Extract the [x, y] coordinate from the center of the cell holding the provided text.  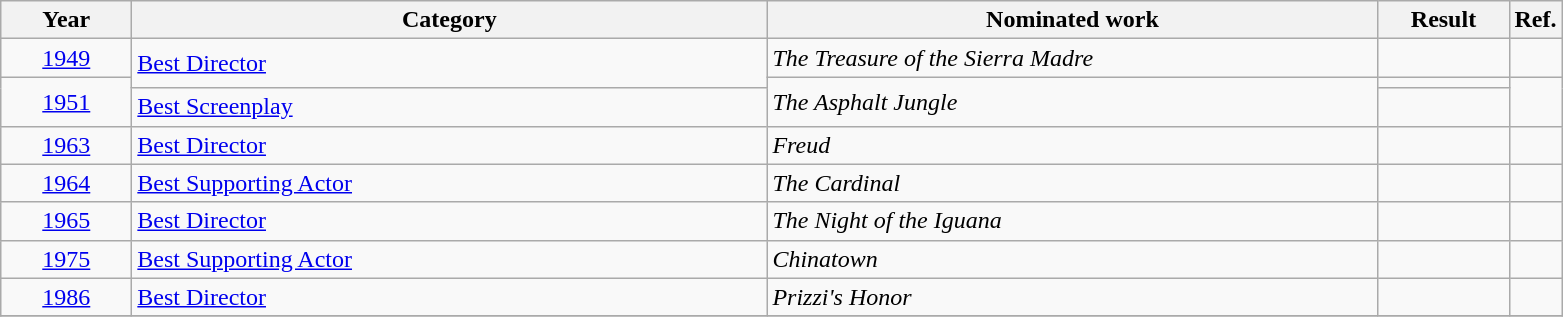
1965 [66, 221]
The Cardinal [1072, 183]
Chinatown [1072, 259]
1949 [66, 58]
The Asphalt Jungle [1072, 102]
The Night of the Iguana [1072, 221]
Result [1444, 20]
Best Screenplay [450, 107]
Freud [1072, 145]
1951 [66, 102]
1975 [66, 259]
Ref. [1536, 20]
Prizzi's Honor [1072, 297]
The Treasure of the Sierra Madre [1072, 58]
Nominated work [1072, 20]
Category [450, 20]
Year [66, 20]
1964 [66, 183]
1986 [66, 297]
1963 [66, 145]
